Find where the given text appears and provide that cell's center as [X, Y] coordinate. 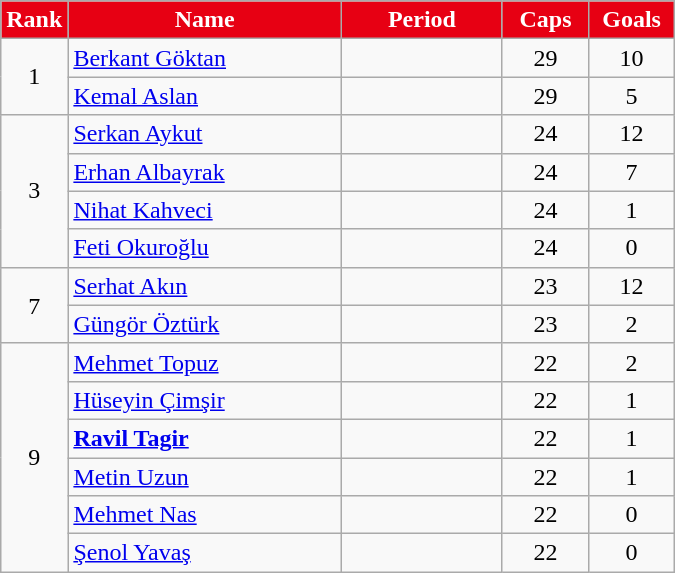
Name [205, 20]
10 [632, 58]
Erhan Albayrak [205, 172]
Şenol Yavaş [205, 553]
Ravil Tagir [205, 438]
9 [34, 457]
Kemal Aslan [205, 96]
Güngör Öztürk [205, 324]
Feti Okuroğlu [205, 248]
Nihat Kahveci [205, 210]
Hüseyin Çimşir [205, 400]
Rank [34, 20]
Goals [632, 20]
Metin Uzun [205, 477]
Period [422, 20]
5 [632, 96]
Berkant Göktan [205, 58]
Serhat Akın [205, 286]
3 [34, 191]
Mehmet Nas [205, 515]
Mehmet Topuz [205, 362]
Serkan Aykut [205, 134]
Caps [545, 20]
